Return [x, y] of the center of cell containing provided text 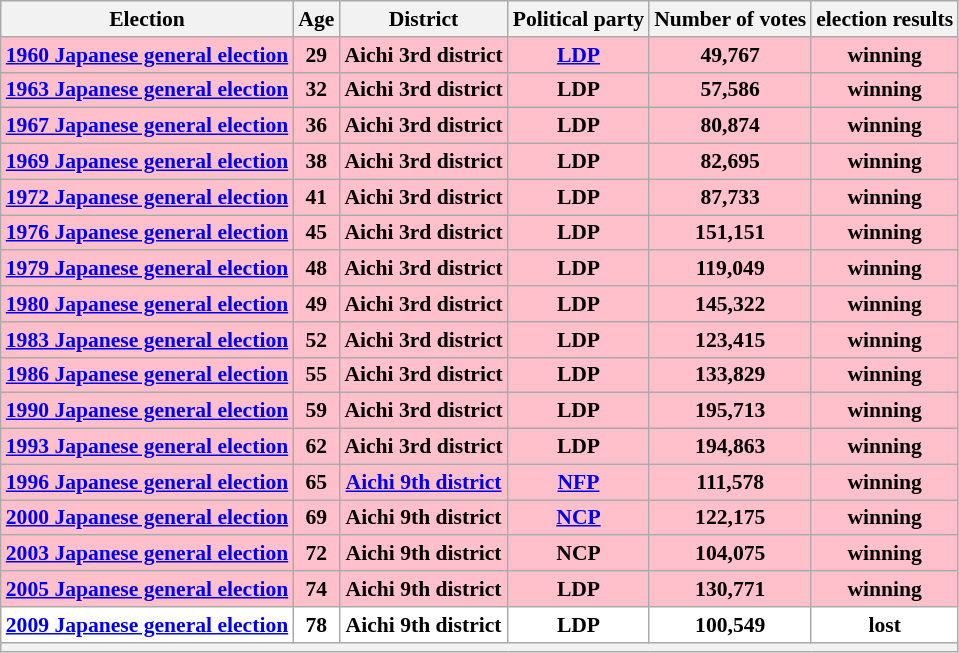
65 [316, 482]
2000 Japanese general election [147, 518]
1993 Japanese general election [147, 447]
1986 Japanese general election [147, 375]
District [423, 19]
69 [316, 518]
87,733 [730, 197]
122,175 [730, 518]
62 [316, 447]
111,578 [730, 482]
32 [316, 90]
1963 Japanese general election [147, 90]
NFP [578, 482]
100,549 [730, 625]
82,695 [730, 162]
1969 Japanese general election [147, 162]
41 [316, 197]
1972 Japanese general election [147, 197]
78 [316, 625]
57,586 [730, 90]
49,767 [730, 55]
123,415 [730, 340]
1967 Japanese general election [147, 126]
lost [884, 625]
election results [884, 19]
1960 Japanese general election [147, 55]
2003 Japanese general election [147, 554]
151,151 [730, 233]
Political party [578, 19]
130,771 [730, 589]
104,075 [730, 554]
194,863 [730, 447]
1996 Japanese general election [147, 482]
72 [316, 554]
80,874 [730, 126]
2005 Japanese general election [147, 589]
45 [316, 233]
52 [316, 340]
1980 Japanese general election [147, 304]
48 [316, 269]
36 [316, 126]
1976 Japanese general election [147, 233]
55 [316, 375]
1983 Japanese general election [147, 340]
133,829 [730, 375]
Number of votes [730, 19]
2009 Japanese general election [147, 625]
119,049 [730, 269]
195,713 [730, 411]
59 [316, 411]
49 [316, 304]
145,322 [730, 304]
29 [316, 55]
74 [316, 589]
38 [316, 162]
1979 Japanese general election [147, 269]
Age [316, 19]
1990 Japanese general election [147, 411]
Election [147, 19]
